Extract the [x, y] coordinate from the center of the cell holding the provided text.  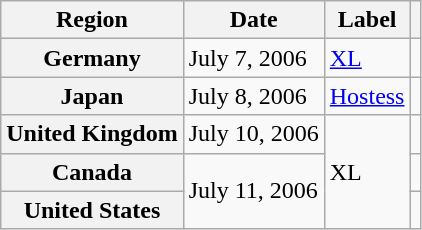
July 10, 2006 [254, 134]
Hostess [367, 96]
Label [367, 20]
July 8, 2006 [254, 96]
Germany [92, 58]
Canada [92, 172]
July 7, 2006 [254, 58]
Region [92, 20]
July 11, 2006 [254, 191]
Japan [92, 96]
Date [254, 20]
United States [92, 210]
United Kingdom [92, 134]
